Determine the (x, y) coordinate at the center of the cell enclosing the given text.  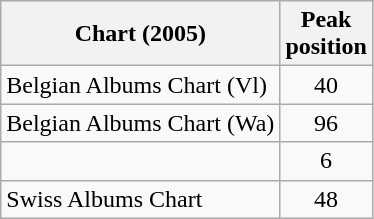
6 (326, 161)
Belgian Albums Chart (Vl) (140, 85)
96 (326, 123)
Swiss Albums Chart (140, 199)
48 (326, 199)
Chart (2005) (140, 34)
40 (326, 85)
Belgian Albums Chart (Wa) (140, 123)
Peakposition (326, 34)
